Search for the cell housing the specified text and yield its [X, Y] center coordinate. 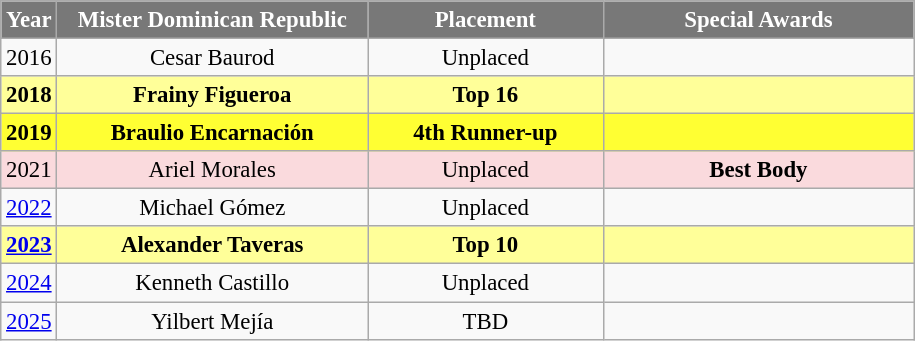
Frainy Figueroa [212, 95]
Yilbert Mejía [212, 321]
Kenneth Castillo [212, 283]
Placement [486, 20]
2018 [29, 95]
2025 [29, 321]
Top 10 [486, 245]
2022 [29, 208]
Top 16 [486, 95]
Cesar Baurod [212, 58]
TBD [486, 321]
Mister Dominican Republic [212, 20]
Michael Gómez [212, 208]
Best Body [758, 170]
Braulio Encarnación [212, 133]
Year [29, 20]
Special Awards [758, 20]
Alexander Taveras [212, 245]
2023 [29, 245]
2021 [29, 170]
2019 [29, 133]
Ariel Morales [212, 170]
4th Runner-up [486, 133]
2016 [29, 58]
2024 [29, 283]
